Extract the (x, y) coordinate from the center of the cell holding the provided text.  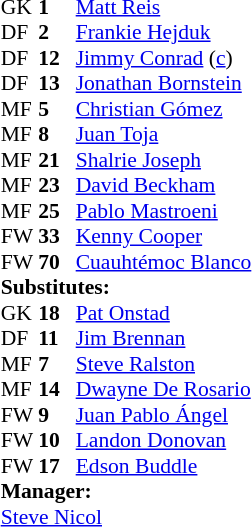
11 (57, 339)
Juan Toja (164, 135)
Edson Buddle (164, 466)
Frankie Hejduk (164, 33)
13 (57, 83)
70 (57, 262)
5 (57, 109)
Jonathan Bornstein (164, 83)
12 (57, 58)
Jim Brennan (164, 339)
21 (57, 160)
7 (57, 364)
David Beckham (164, 185)
Kenny Cooper (164, 237)
Christian Gómez (164, 109)
8 (57, 135)
Pablo Mastroeni (164, 211)
Jimmy Conrad (c) (164, 58)
17 (57, 466)
Cuauhtémoc Blanco (164, 262)
Steve Ralston (164, 364)
GK (20, 313)
Dwayne De Rosario (164, 389)
33 (57, 237)
10 (57, 441)
Juan Pablo Ángel (164, 415)
Manager: (126, 491)
2 (57, 33)
Pat Onstad (164, 313)
Shalrie Joseph (164, 160)
23 (57, 185)
9 (57, 415)
25 (57, 211)
18 (57, 313)
14 (57, 389)
Landon Donovan (164, 441)
Substitutes: (126, 287)
